Scan for the cell matching the given text and deliver its [x, y] coordinate at center. 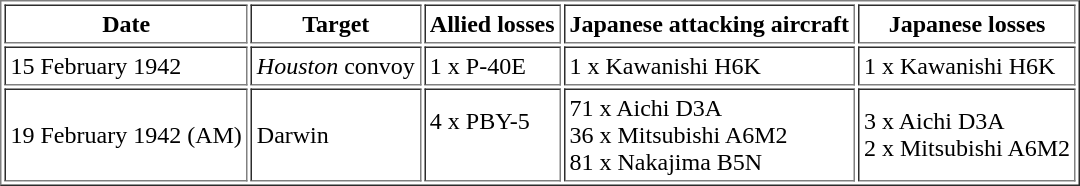
3 x Aichi D3A 2 x Mitsubishi A6M2 [967, 134]
1 x P-40E [492, 66]
Japanese attacking aircraft [710, 24]
4 x PBY-5 [492, 134]
Allied losses [492, 24]
Darwin [336, 134]
Japanese losses [967, 24]
71 x Aichi D3A 36 x Mitsubishi A6M2 81 x Nakajima B5N [710, 134]
15 February 1942 [126, 66]
Houston convoy [336, 66]
Target [336, 24]
19 February 1942 (AM) [126, 134]
Date [126, 24]
